Capture the cell that displays the provided text and extract its [X, Y] central coordinate. 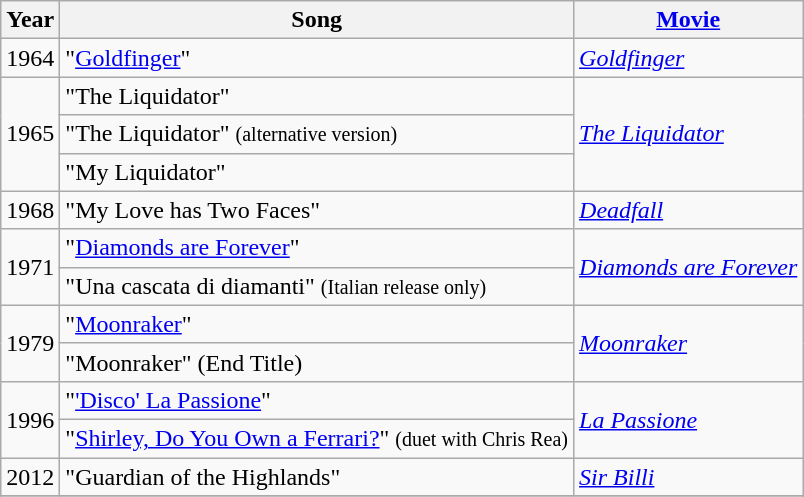
La Passione [688, 419]
The Liquidator [688, 134]
"Moonraker" [317, 324]
1964 [30, 58]
1996 [30, 419]
Year [30, 20]
2012 [30, 477]
1968 [30, 210]
1965 [30, 134]
"My Love has Two Faces" [317, 210]
"Una cascata di diamanti" (Italian release only) [317, 286]
Diamonds are Forever [688, 267]
1979 [30, 343]
Moonraker [688, 343]
"Shirley, Do You Own a Ferrari?" (duet with Chris Rea) [317, 438]
Song [317, 20]
Sir Billi [688, 477]
"My Liquidator" [317, 172]
"'Disco' La Passione" [317, 400]
"The Liquidator" (alternative version) [317, 134]
"The Liquidator" [317, 96]
"Moonraker" (End Title) [317, 362]
"Goldfinger" [317, 58]
"Diamonds are Forever" [317, 248]
Deadfall [688, 210]
Movie [688, 20]
1971 [30, 267]
Goldfinger [688, 58]
"Guardian of the Highlands" [317, 477]
